Pinpoint the cell where the given text exists, returning its (X, Y) midpoint coordinate. 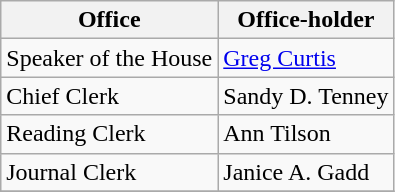
Speaker of the House (110, 58)
Ann Tilson (306, 134)
Journal Clerk (110, 172)
Office (110, 20)
Reading Clerk (110, 134)
Office-holder (306, 20)
Janice A. Gadd (306, 172)
Greg Curtis (306, 58)
Sandy D. Tenney (306, 96)
Chief Clerk (110, 96)
